Detect which cell encompasses the target text, then output its (x, y) center coordinate. 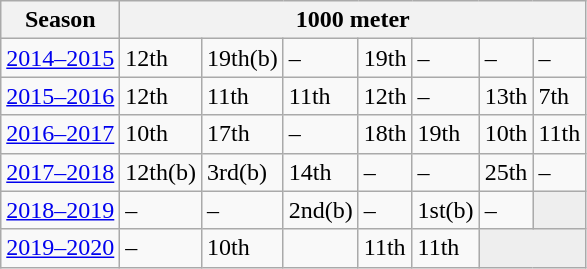
2016–2017 (60, 134)
17th (243, 134)
1st(b) (446, 210)
14th (320, 172)
2019–2020 (60, 248)
13th (506, 96)
2018–2019 (60, 210)
2017–2018 (60, 172)
25th (506, 172)
3rd(b) (243, 172)
2014–2015 (60, 58)
Season (60, 20)
2015–2016 (60, 96)
18th (385, 134)
7th (560, 96)
12th(b) (161, 172)
19th(b) (243, 58)
1000 meter (353, 20)
2nd(b) (320, 210)
